Return the [X, Y] coordinate for the center point of the cell that contains the specified text.  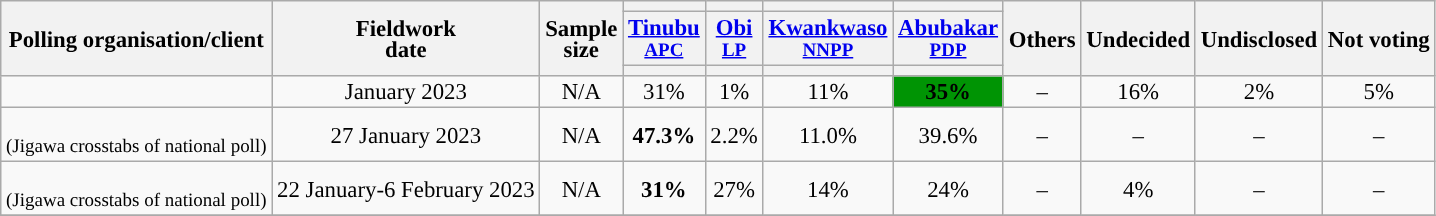
Undisclosed [1258, 38]
22 January-6 February 2023 [406, 189]
January 2023 [406, 92]
ObiLP [734, 39]
Samplesize [582, 38]
4% [1138, 189]
Polling organisation/client [136, 38]
24% [948, 189]
35% [948, 92]
16% [1138, 92]
Not voting [1379, 38]
Fieldworkdate [406, 38]
TinubuAPC [664, 39]
47.3% [664, 135]
5% [1379, 92]
11.0% [828, 135]
KwankwasoNNPP [828, 39]
27% [734, 189]
39.6% [948, 135]
11% [828, 92]
27 January 2023 [406, 135]
AbubakarPDP [948, 39]
2.2% [734, 135]
14% [828, 189]
Undecided [1138, 38]
Others [1042, 38]
1% [734, 92]
2% [1258, 92]
